For the text-containing cell, return its midpoint in (x, y) coordinate format. 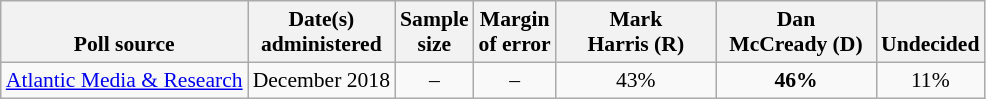
Date(s)administered (322, 32)
11% (930, 80)
Undecided (930, 32)
MarkHarris (R) (636, 32)
46% (796, 80)
43% (636, 80)
DanMcCready (D) (796, 32)
Atlantic Media & Research (124, 80)
December 2018 (322, 80)
Samplesize (434, 32)
Marginof error (515, 32)
Poll source (124, 32)
